Provide the [x, y] coordinate of the cell's center where the given text is located.  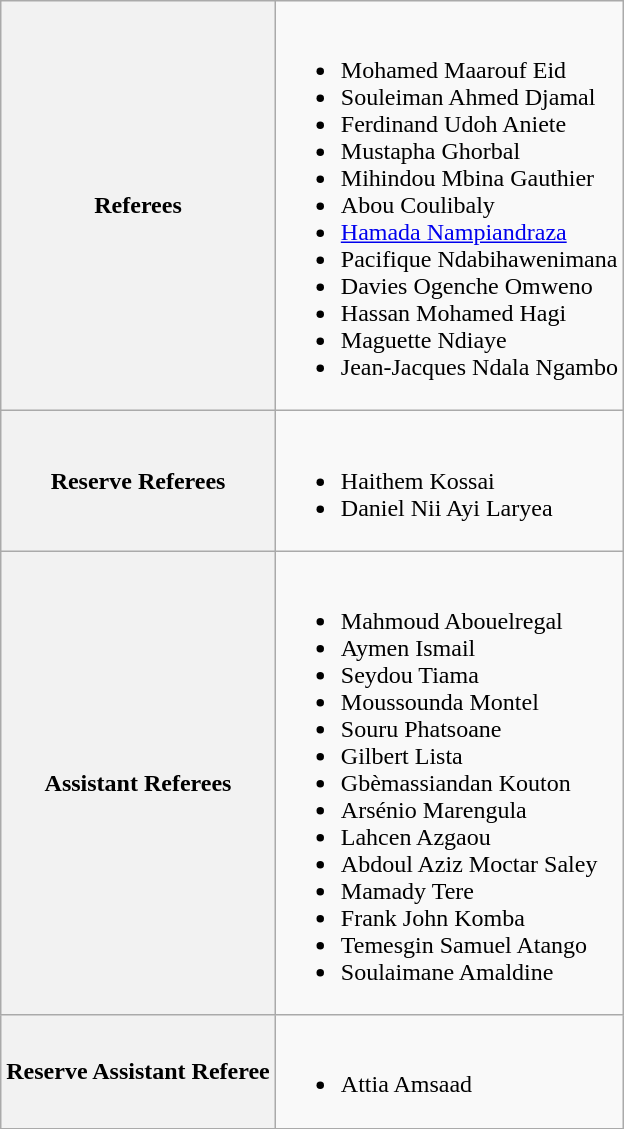
Haithem Kossai Daniel Nii Ayi Laryea [449, 481]
Reserve Referees [138, 481]
Reserve Assistant Referee [138, 1072]
Attia Amsaad [449, 1072]
Referees [138, 206]
Assistant Referees [138, 783]
